Detect which cell encompasses the target text, then output its [x, y] center coordinate. 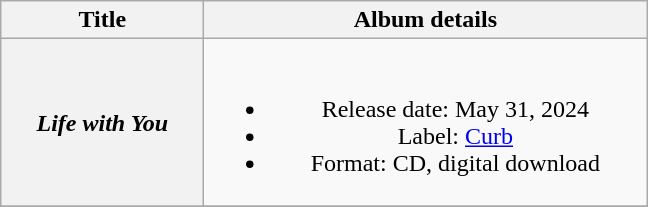
Title [102, 20]
Album details [426, 20]
Release date: May 31, 2024Label: CurbFormat: CD, digital download [426, 122]
Life with You [102, 122]
